Extract the (X, Y) coordinate from the center of the cell holding the provided text.  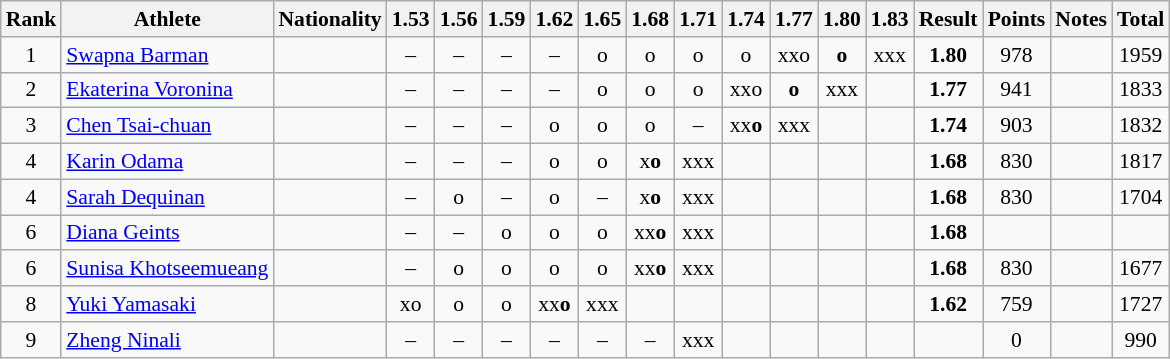
Sarah Dequinan (167, 197)
941 (1017, 90)
Ekaterina Voronina (167, 90)
2 (32, 90)
Swapna Barman (167, 55)
1 (32, 55)
Athlete (167, 19)
1817 (1140, 162)
Chen Tsai-chuan (167, 126)
Yuki Yamasaki (167, 304)
1.59 (507, 19)
Karin Odama (167, 162)
Notes (1081, 19)
Points (1017, 19)
1832 (1140, 126)
0 (1017, 340)
1.53 (411, 19)
1833 (1140, 90)
Sunisa Khotseemueang (167, 269)
1677 (1140, 269)
Result (948, 19)
9 (32, 340)
1704 (1140, 197)
1.83 (890, 19)
Zheng Ninali (167, 340)
903 (1017, 126)
1.65 (602, 19)
978 (1017, 55)
1.71 (698, 19)
Rank (32, 19)
1.56 (459, 19)
1727 (1140, 304)
Nationality (330, 19)
3 (32, 126)
990 (1140, 340)
8 (32, 304)
1959 (1140, 55)
Diana Geints (167, 233)
Total (1140, 19)
759 (1017, 304)
